Pinpoint the cell where the given text exists, returning its (x, y) midpoint coordinate. 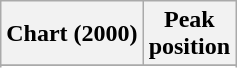
Peakposition (189, 34)
Chart (2000) (72, 34)
